Extract the (x, y) coordinate from the center of the cell holding the provided text.  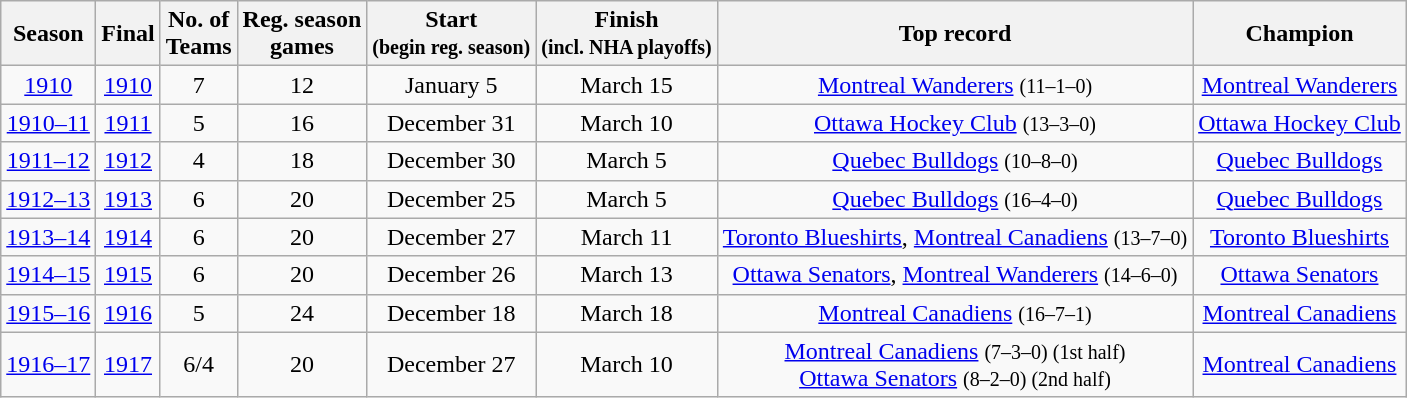
12 (302, 85)
March 11 (627, 237)
Ottawa Hockey Club (13–3–0) (954, 123)
1916 (128, 313)
March 15 (627, 85)
December 18 (452, 313)
December 31 (452, 123)
1914 (128, 237)
Toronto Blueshirts (1300, 237)
December 30 (452, 161)
1913–14 (48, 237)
4 (198, 161)
1915 (128, 275)
1914–15 (48, 275)
1911–12 (48, 161)
Season (48, 34)
Montreal Canadiens (16–7–1) (954, 313)
Ottawa Hockey Club (1300, 123)
Top record (954, 34)
Toronto Blueshirts, Montreal Canadiens (13–7–0) (954, 237)
Start(begin reg. season) (452, 34)
6/4 (198, 364)
December 26 (452, 275)
1912 (128, 161)
1910–11 (48, 123)
1913 (128, 199)
1912–13 (48, 199)
7 (198, 85)
Quebec Bulldogs (16–4–0) (954, 199)
1917 (128, 364)
1911 (128, 123)
Montreal Wanderers (1300, 85)
March 18 (627, 313)
December 25 (452, 199)
Montreal Canadiens (7–3–0) (1st half)Ottawa Senators (8–2–0) (2nd half) (954, 364)
No. ofTeams (198, 34)
Montreal Wanderers (11–1–0) (954, 85)
Finish(incl. NHA playoffs) (627, 34)
24 (302, 313)
18 (302, 161)
Reg. seasongames (302, 34)
Champion (1300, 34)
January 5 (452, 85)
Ottawa Senators (1300, 275)
1915–16 (48, 313)
Quebec Bulldogs (10–8–0) (954, 161)
March 13 (627, 275)
Ottawa Senators, Montreal Wanderers (14–6–0) (954, 275)
1916–17 (48, 364)
Final (128, 34)
16 (302, 123)
